From the cell containing the given text, extract its center point as [X, Y] coordinate. 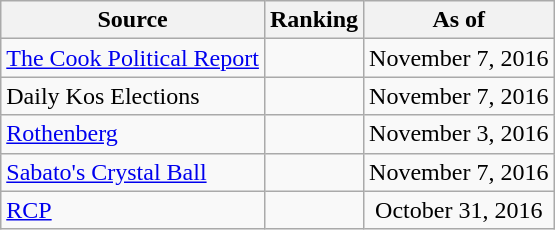
Sabato's Crystal Ball [133, 172]
November 3, 2016 [459, 134]
October 31, 2016 [459, 210]
RCP [133, 210]
As of [459, 20]
Source [133, 20]
The Cook Political Report [133, 58]
Ranking [314, 20]
Daily Kos Elections [133, 96]
Rothenberg [133, 134]
